For the text-containing cell, return its midpoint in (x, y) coordinate format. 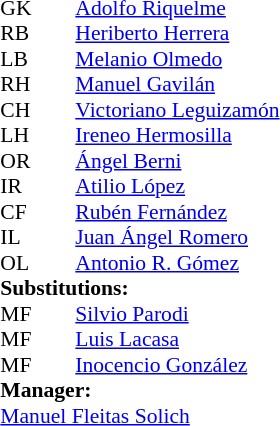
CF (19, 212)
Victoriano Leguizamón (177, 110)
Atilio López (177, 187)
Ireneo Hermosilla (177, 135)
Substitutions: (140, 289)
Ángel Berni (177, 161)
Manuel Gavilán (177, 85)
OR (19, 161)
RH (19, 85)
Manager: (140, 391)
Juan Ángel Romero (177, 237)
OL (19, 263)
Inocencio González (177, 365)
Heriberto Herrera (177, 33)
Melanio Olmedo (177, 59)
Luis Lacasa (177, 339)
LH (19, 135)
RB (19, 33)
Silvio Parodi (177, 314)
LB (19, 59)
IL (19, 237)
IR (19, 187)
Antonio R. Gómez (177, 263)
CH (19, 110)
Rubén Fernández (177, 212)
